Capture the cell that displays the provided text and extract its (x, y) central coordinate. 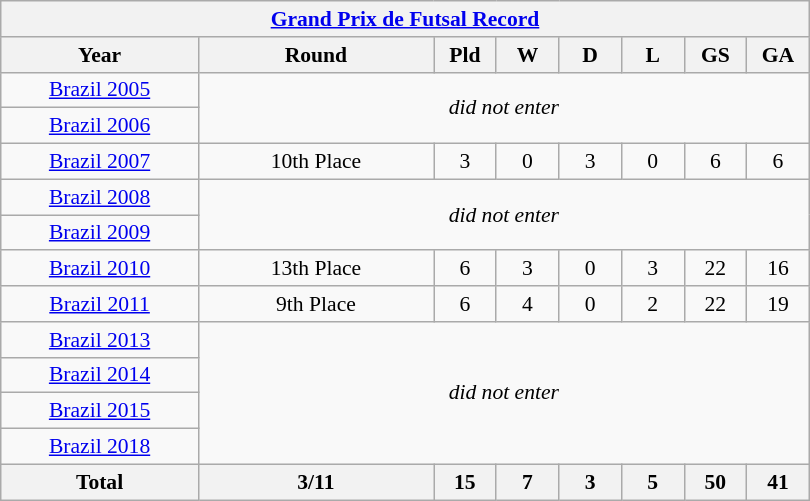
L (652, 55)
7 (528, 482)
GS (716, 55)
Round (316, 55)
Year (100, 55)
W (528, 55)
2 (652, 304)
Brazil 2015 (100, 411)
Brazil 2007 (100, 162)
50 (716, 482)
Brazil 2006 (100, 126)
Pld (466, 55)
Brazil 2008 (100, 197)
15 (466, 482)
Total (100, 482)
Brazil 2014 (100, 375)
Brazil 2005 (100, 90)
GA (778, 55)
41 (778, 482)
Brazil 2010 (100, 269)
10th Place (316, 162)
Brazil 2011 (100, 304)
13th Place (316, 269)
D (590, 55)
Brazil 2013 (100, 340)
Grand Prix de Futsal Record (405, 19)
4 (528, 304)
5 (652, 482)
19 (778, 304)
16 (778, 269)
3/11 (316, 482)
9th Place (316, 304)
Brazil 2018 (100, 447)
Brazil 2009 (100, 233)
